Extract the (x, y) coordinate from the center of the cell holding the provided text.  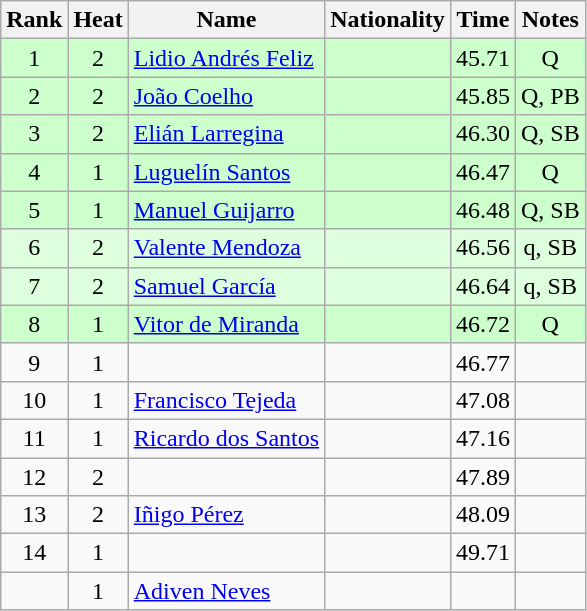
Valente Mendoza (226, 248)
46.30 (482, 134)
11 (34, 438)
Notes (550, 20)
6 (34, 248)
Manuel Guijarro (226, 210)
46.47 (482, 172)
46.64 (482, 286)
3 (34, 134)
47.08 (482, 400)
46.48 (482, 210)
13 (34, 515)
46.72 (482, 324)
49.71 (482, 553)
4 (34, 172)
47.16 (482, 438)
10 (34, 400)
Rank (34, 20)
Time (482, 20)
Adiven Neves (226, 591)
7 (34, 286)
Lidio Andrés Feliz (226, 58)
Ricardo dos Santos (226, 438)
João Coelho (226, 96)
46.56 (482, 248)
8 (34, 324)
Samuel García (226, 286)
Luguelín Santos (226, 172)
12 (34, 477)
Heat (98, 20)
Vitor de Miranda (226, 324)
Nationality (388, 20)
5 (34, 210)
Francisco Tejeda (226, 400)
Iñigo Pérez (226, 515)
47.89 (482, 477)
Elián Larregina (226, 134)
48.09 (482, 515)
45.85 (482, 96)
Q, PB (550, 96)
9 (34, 362)
45.71 (482, 58)
46.77 (482, 362)
Name (226, 20)
14 (34, 553)
